Scan for the cell matching the given text and deliver its [x, y] coordinate at center. 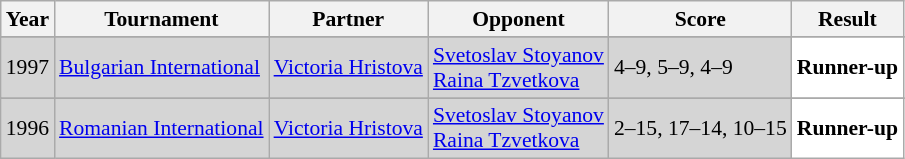
Romanian International [162, 128]
4–9, 5–9, 4–9 [700, 68]
Result [848, 19]
Opponent [518, 19]
Year [28, 19]
2–15, 17–14, 10–15 [700, 128]
Partner [348, 19]
Bulgarian International [162, 68]
Score [700, 19]
1996 [28, 128]
Tournament [162, 19]
1997 [28, 68]
